Provide the [X, Y] coordinate of the cell's center where the given text is located.  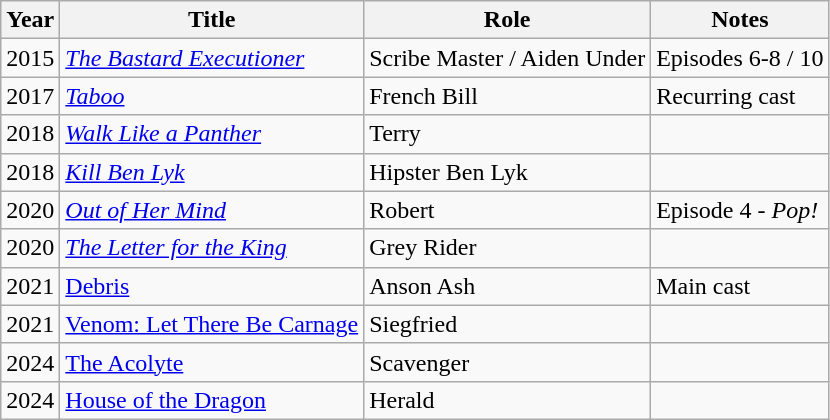
Hipster Ben Lyk [508, 172]
Siegfried [508, 324]
Out of Her Mind [212, 210]
Scribe Master / Aiden Under [508, 58]
Episode 4 - Pop! [740, 210]
Year [30, 20]
Anson Ash [508, 286]
Robert [508, 210]
Terry [508, 134]
Notes [740, 20]
The Letter for the King [212, 248]
Debris [212, 286]
2017 [30, 96]
The Acolyte [212, 362]
The Bastard Executioner [212, 58]
House of the Dragon [212, 400]
2015 [30, 58]
Herald [508, 400]
Kill Ben Lyk [212, 172]
Grey Rider [508, 248]
Taboo [212, 96]
Main cast [740, 286]
Title [212, 20]
Walk Like a Panther [212, 134]
Episodes 6-8 / 10 [740, 58]
Recurring cast [740, 96]
Venom: Let There Be Carnage [212, 324]
Scavenger [508, 362]
French Bill [508, 96]
Role [508, 20]
